Output the (x, y) coordinate of the center of the cell containing the given text.  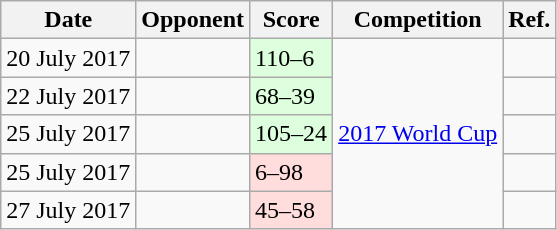
45–58 (292, 210)
2017 World Cup (418, 134)
105–24 (292, 134)
Score (292, 20)
22 July 2017 (68, 96)
68–39 (292, 96)
Date (68, 20)
Ref. (530, 20)
Opponent (193, 20)
27 July 2017 (68, 210)
20 July 2017 (68, 58)
Competition (418, 20)
110–6 (292, 58)
6–98 (292, 172)
